Locate the cell with the specified text and output its [x, y] center coordinate. 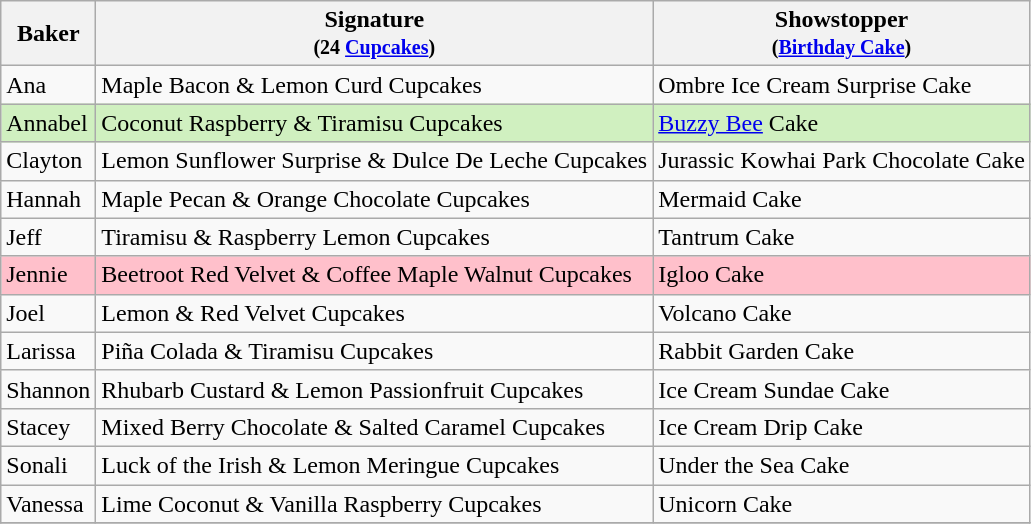
Rhubarb Custard & Lemon Passionfruit Cupcakes [374, 389]
Jennie [48, 275]
Ice Cream Sundae Cake [842, 389]
Vanessa [48, 503]
Maple Pecan & Orange Chocolate Cupcakes [374, 199]
Unicorn Cake [842, 503]
Rabbit Garden Cake [842, 351]
Signature(24 Cupcakes) [374, 34]
Volcano Cake [842, 313]
Joel [48, 313]
Ombre Ice Cream Surprise Cake [842, 85]
Ana [48, 85]
Clayton [48, 161]
Luck of the Irish & Lemon Meringue Cupcakes [374, 465]
Showstopper(Birthday Cake) [842, 34]
Sonali [48, 465]
Buzzy Bee Cake [842, 123]
Baker [48, 34]
Beetroot Red Velvet & Coffee Maple Walnut Cupcakes [374, 275]
Maple Bacon & Lemon Curd Cupcakes [374, 85]
Under the Sea Cake [842, 465]
Igloo Cake [842, 275]
Annabel [48, 123]
Mixed Berry Chocolate & Salted Caramel Cupcakes [374, 427]
Hannah [48, 199]
Lime Coconut & Vanilla Raspberry Cupcakes [374, 503]
Jeff [48, 237]
Piña Colada & Tiramisu Cupcakes [374, 351]
Stacey [48, 427]
Tiramisu & Raspberry Lemon Cupcakes [374, 237]
Shannon [48, 389]
Larissa [48, 351]
Ice Cream Drip Cake [842, 427]
Jurassic Kowhai Park Chocolate Cake [842, 161]
Mermaid Cake [842, 199]
Lemon Sunflower Surprise & Dulce De Leche Cupcakes [374, 161]
Coconut Raspberry & Tiramisu Cupcakes [374, 123]
Tantrum Cake [842, 237]
Lemon & Red Velvet Cupcakes [374, 313]
